Locate the cell with the specified text and output its (X, Y) center coordinate. 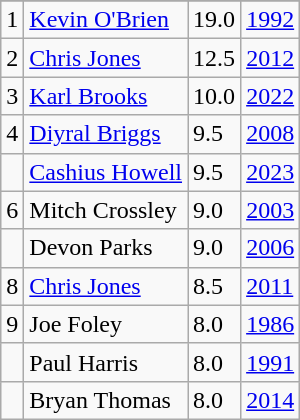
2022 (270, 96)
9 (12, 324)
Diyral Briggs (106, 134)
4 (12, 134)
1 (12, 20)
12.5 (214, 58)
2014 (270, 400)
Karl Brooks (106, 96)
1986 (270, 324)
Joe Foley (106, 324)
10.0 (214, 96)
2006 (270, 248)
8.5 (214, 286)
2012 (270, 58)
Bryan Thomas (106, 400)
2003 (270, 210)
Paul Harris (106, 362)
6 (12, 210)
3 (12, 96)
2 (12, 58)
1991 (270, 362)
19.0 (214, 20)
Devon Parks (106, 248)
1992 (270, 20)
8 (12, 286)
Mitch Crossley (106, 210)
2008 (270, 134)
Cashius Howell (106, 172)
2011 (270, 286)
Kevin O'Brien (106, 20)
2023 (270, 172)
